Identify which cell holds the provided text, then report its (X, Y) central coordinate. 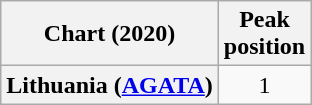
1 (264, 85)
Chart (2020) (110, 34)
Lithuania (AGATA) (110, 85)
Peakposition (264, 34)
